Output the [x, y] coordinate of the center of the cell containing the given text.  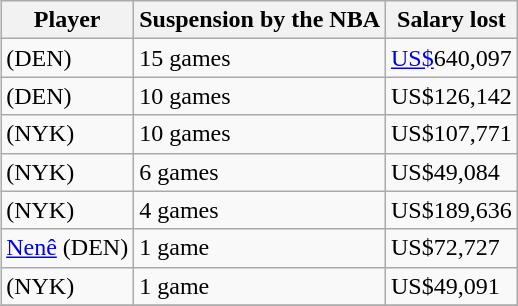
15 games [260, 58]
US$189,636 [452, 210]
US$107,771 [452, 134]
Salary lost [452, 20]
US$49,091 [452, 286]
Nenê (DEN) [68, 248]
US$72,727 [452, 248]
Player [68, 20]
6 games [260, 172]
US$126,142 [452, 96]
4 games [260, 210]
US$640,097 [452, 58]
US$49,084 [452, 172]
Suspension by the NBA [260, 20]
